Scan for the cell matching the given text and deliver its [x, y] coordinate at center. 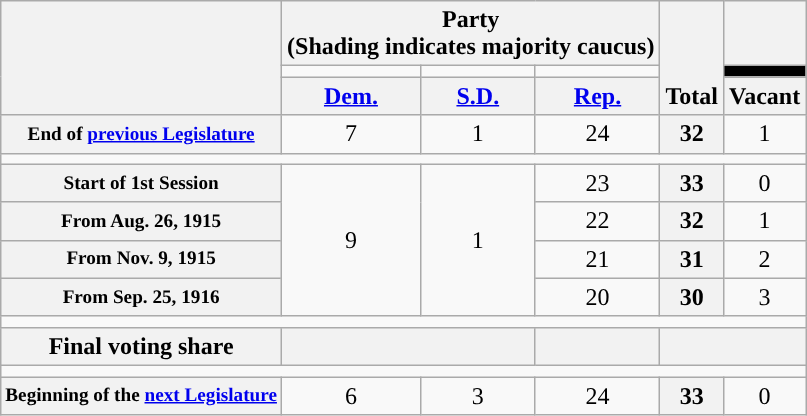
21 [598, 259]
23 [598, 183]
20 [598, 297]
Start of 1st Session [142, 183]
2 [764, 259]
30 [692, 297]
Final voting share [142, 346]
From Nov. 9, 1915 [142, 259]
Rep. [598, 96]
22 [598, 221]
Party (Shading indicates majority caucus) [471, 34]
S.D. [478, 96]
Beginning of the next Legislature [142, 395]
From Aug. 26, 1915 [142, 221]
From Sep. 25, 1916 [142, 297]
31 [692, 259]
End of previous Legislature [142, 134]
6 [352, 395]
Dem. [352, 96]
9 [352, 240]
Vacant [764, 96]
7 [352, 134]
Total [692, 58]
